Output the (X, Y) coordinate of the center of the cell containing the given text.  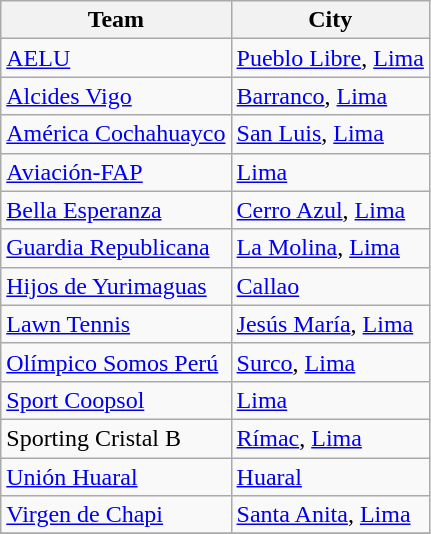
San Luis, Lima (330, 134)
Callao (330, 286)
Surco, Lima (330, 362)
Sport Coopsol (116, 400)
Cerro Azul, Lima (330, 210)
Aviación-FAP (116, 172)
Bella Esperanza (116, 210)
Rímac, Lima (330, 438)
Lawn Tennis (116, 324)
Hijos de Yurimaguas (116, 286)
Santa Anita, Lima (330, 515)
Jesús María, Lima (330, 324)
Team (116, 20)
América Cochahuayco (116, 134)
AELU (116, 58)
Virgen de Chapi (116, 515)
Pueblo Libre, Lima (330, 58)
City (330, 20)
Guardia Republicana (116, 248)
Unión Huaral (116, 477)
La Molina, Lima (330, 248)
Olímpico Somos Perú (116, 362)
Huaral (330, 477)
Barranco, Lima (330, 96)
Sporting Cristal B (116, 438)
Alcides Vigo (116, 96)
